Return the [x, y] coordinate for the center point of the cell that contains the specified text.  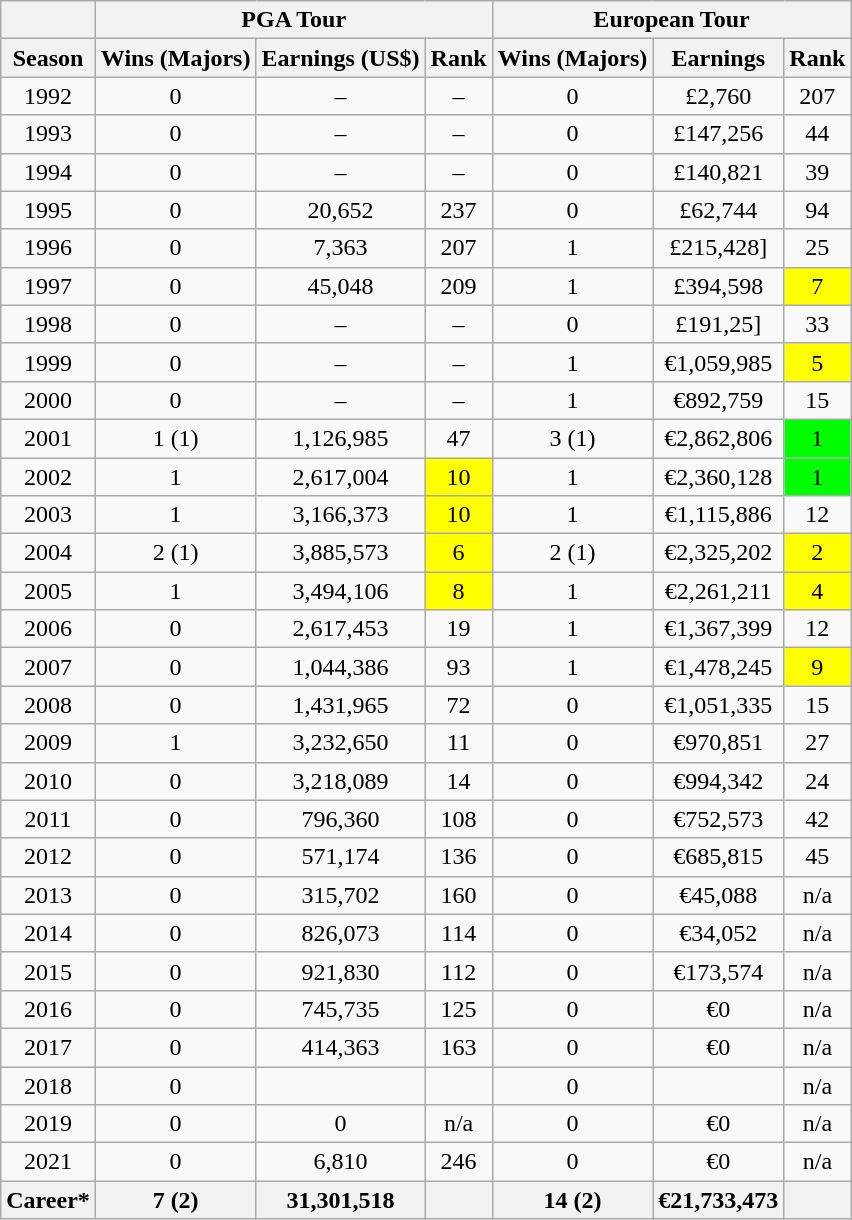
42 [818, 819]
45 [818, 857]
2002 [48, 477]
2011 [48, 819]
7,363 [340, 248]
€173,574 [718, 971]
3,494,106 [340, 591]
20,652 [340, 210]
£147,256 [718, 134]
160 [458, 895]
209 [458, 286]
€45,088 [718, 895]
€685,815 [718, 857]
24 [818, 781]
€1,059,985 [718, 362]
45,048 [340, 286]
8 [458, 591]
3,885,573 [340, 553]
€2,261,211 [718, 591]
2003 [48, 515]
2005 [48, 591]
2,617,453 [340, 629]
1,126,985 [340, 438]
2000 [48, 400]
3,218,089 [340, 781]
2018 [48, 1085]
£394,598 [718, 286]
€994,342 [718, 781]
€2,360,128 [718, 477]
2016 [48, 1009]
94 [818, 210]
1993 [48, 134]
£2,760 [718, 96]
571,174 [340, 857]
€1,051,335 [718, 705]
2021 [48, 1162]
6 [458, 553]
93 [458, 667]
1,431,965 [340, 705]
27 [818, 743]
826,073 [340, 933]
1 (1) [176, 438]
112 [458, 971]
125 [458, 1009]
2007 [48, 667]
1998 [48, 324]
47 [458, 438]
€1,478,245 [718, 667]
€21,733,473 [718, 1200]
3,166,373 [340, 515]
2004 [48, 553]
108 [458, 819]
11 [458, 743]
£62,744 [718, 210]
72 [458, 705]
€752,573 [718, 819]
€2,325,202 [718, 553]
921,830 [340, 971]
1994 [48, 172]
2015 [48, 971]
1997 [48, 286]
2009 [48, 743]
796,360 [340, 819]
5 [818, 362]
2017 [48, 1047]
€892,759 [718, 400]
European Tour [672, 20]
44 [818, 134]
PGA Tour [294, 20]
7 [818, 286]
1995 [48, 210]
2013 [48, 895]
2001 [48, 438]
2006 [48, 629]
4 [818, 591]
114 [458, 933]
2008 [48, 705]
414,363 [340, 1047]
1992 [48, 96]
Career* [48, 1200]
33 [818, 324]
19 [458, 629]
2,617,004 [340, 477]
1,044,386 [340, 667]
237 [458, 210]
3,232,650 [340, 743]
2012 [48, 857]
315,702 [340, 895]
745,735 [340, 1009]
163 [458, 1047]
9 [818, 667]
2019 [48, 1124]
136 [458, 857]
Season [48, 58]
€1,367,399 [718, 629]
14 (2) [572, 1200]
3 (1) [572, 438]
2 [818, 553]
€970,851 [718, 743]
1996 [48, 248]
£191,25] [718, 324]
25 [818, 248]
1999 [48, 362]
£140,821 [718, 172]
246 [458, 1162]
2014 [48, 933]
£215,428] [718, 248]
6,810 [340, 1162]
€2,862,806 [718, 438]
7 (2) [176, 1200]
39 [818, 172]
31,301,518 [340, 1200]
2010 [48, 781]
14 [458, 781]
Earnings (US$) [340, 58]
€34,052 [718, 933]
€1,115,886 [718, 515]
Earnings [718, 58]
